Find where the given text appears and provide that cell's center as (x, y) coordinate. 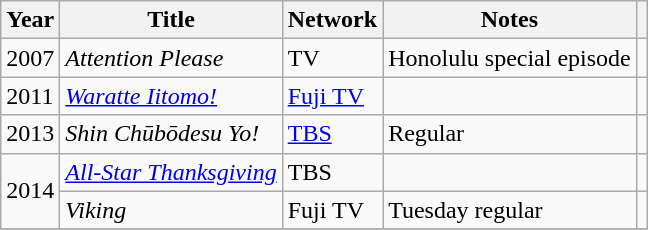
Attention Please (171, 58)
Regular (510, 134)
2011 (30, 96)
2007 (30, 58)
Network (332, 20)
Waratte Iitomo! (171, 96)
Title (171, 20)
Shin Chūbōdesu Yo! (171, 134)
TV (332, 58)
Year (30, 20)
Notes (510, 20)
Honolulu special episode (510, 58)
All-Star Thanksgiving (171, 172)
Viking (171, 210)
2013 (30, 134)
2014 (30, 191)
Tuesday regular (510, 210)
